Output the (x, y) coordinate of the center of the cell containing the given text.  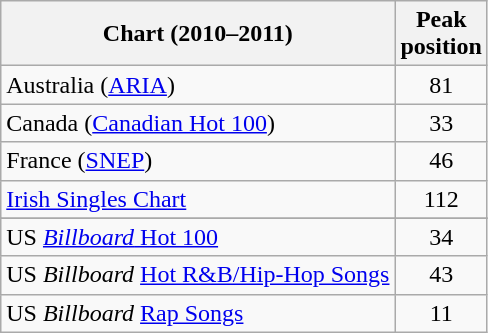
Irish Singles Chart (198, 199)
34 (441, 237)
US Billboard Hot R&B/Hip-Hop Songs (198, 275)
Canada (Canadian Hot 100) (198, 123)
43 (441, 275)
11 (441, 313)
112 (441, 199)
33 (441, 123)
France (SNEP) (198, 161)
US Billboard Rap Songs (198, 313)
US Billboard Hot 100 (198, 237)
Chart (2010–2011) (198, 34)
Peakposition (441, 34)
Australia (ARIA) (198, 85)
81 (441, 85)
46 (441, 161)
